Search for the cell housing the specified text and yield its (x, y) center coordinate. 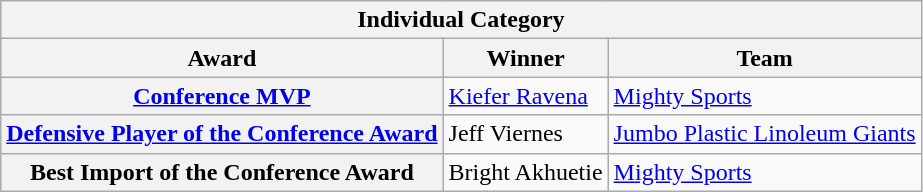
Best Import of the Conference Award (222, 172)
Individual Category (461, 20)
Team (764, 58)
Conference MVP (222, 96)
Jumbo Plastic Linoleum Giants (764, 134)
Bright Akhuetie (526, 172)
Kiefer Ravena (526, 96)
Award (222, 58)
Defensive Player of the Conference Award (222, 134)
Jeff Viernes (526, 134)
Winner (526, 58)
